Capture the cell that displays the provided text and extract its (X, Y) central coordinate. 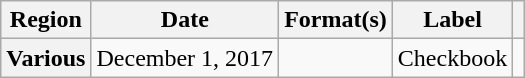
Checkbook (452, 58)
Various (46, 58)
Format(s) (336, 20)
Region (46, 20)
Label (452, 20)
Date (185, 20)
December 1, 2017 (185, 58)
